Locate the cell with the specified text and output its (X, Y) center coordinate. 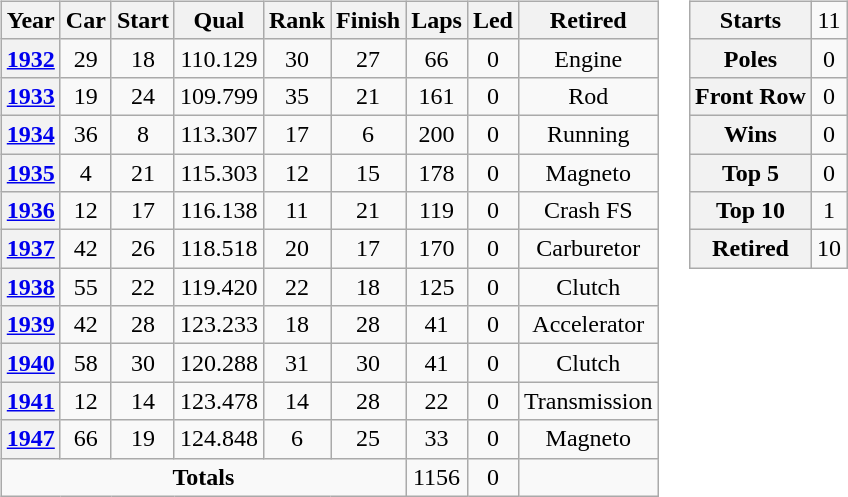
Year (30, 20)
120.288 (218, 363)
33 (437, 439)
Rank (296, 20)
Qual (218, 20)
123.478 (218, 401)
109.799 (218, 96)
Top 10 (751, 211)
24 (142, 96)
161 (437, 96)
1941 (30, 401)
27 (368, 58)
Carburetor (588, 249)
29 (86, 58)
1938 (30, 287)
1156 (437, 477)
Transmission (588, 401)
115.303 (218, 173)
1 (828, 211)
55 (86, 287)
8 (142, 134)
1936 (30, 211)
Starts (751, 20)
Finish (368, 20)
Rod (588, 96)
Crash FS (588, 211)
Running (588, 134)
119 (437, 211)
Accelerator (588, 325)
1947 (30, 439)
Start (142, 20)
110.129 (218, 58)
35 (296, 96)
4 (86, 173)
118.518 (218, 249)
1935 (30, 173)
1940 (30, 363)
10 (828, 249)
Laps (437, 20)
Poles (751, 58)
25 (368, 439)
1934 (30, 134)
Top 5 (751, 173)
113.307 (218, 134)
1933 (30, 96)
200 (437, 134)
119.420 (218, 287)
Engine (588, 58)
Totals (203, 477)
26 (142, 249)
31 (296, 363)
Car (86, 20)
170 (437, 249)
178 (437, 173)
58 (86, 363)
116.138 (218, 211)
123.233 (218, 325)
Led (492, 20)
15 (368, 173)
Front Row (751, 96)
1937 (30, 249)
124.848 (218, 439)
1932 (30, 58)
36 (86, 134)
125 (437, 287)
1939 (30, 325)
20 (296, 249)
Wins (751, 134)
